Output the (x, y) coordinate of the center of the cell containing the given text.  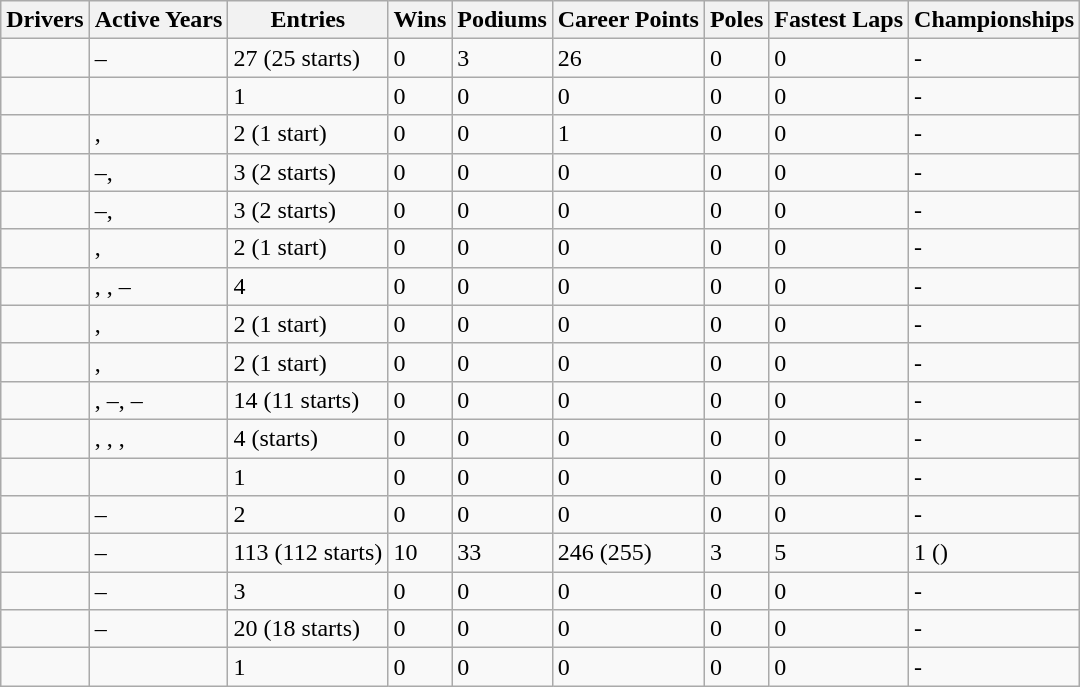
, –, – (158, 400)
Podiums (502, 20)
1 () (994, 553)
Drivers (45, 20)
Active Years (158, 20)
Fastest Laps (839, 20)
2 (308, 515)
20 (18 starts) (308, 629)
Entries (308, 20)
, , , (158, 438)
4 (308, 286)
26 (628, 58)
, , – (158, 286)
246 (255) (628, 553)
10 (420, 553)
113 (112 starts) (308, 553)
14 (11 starts) (308, 400)
27 (25 starts) (308, 58)
4 (starts) (308, 438)
Championships (994, 20)
Poles (736, 20)
Wins (420, 20)
Career Points (628, 20)
5 (839, 553)
33 (502, 553)
